Output the (X, Y) coordinate of the center of the cell containing the given text.  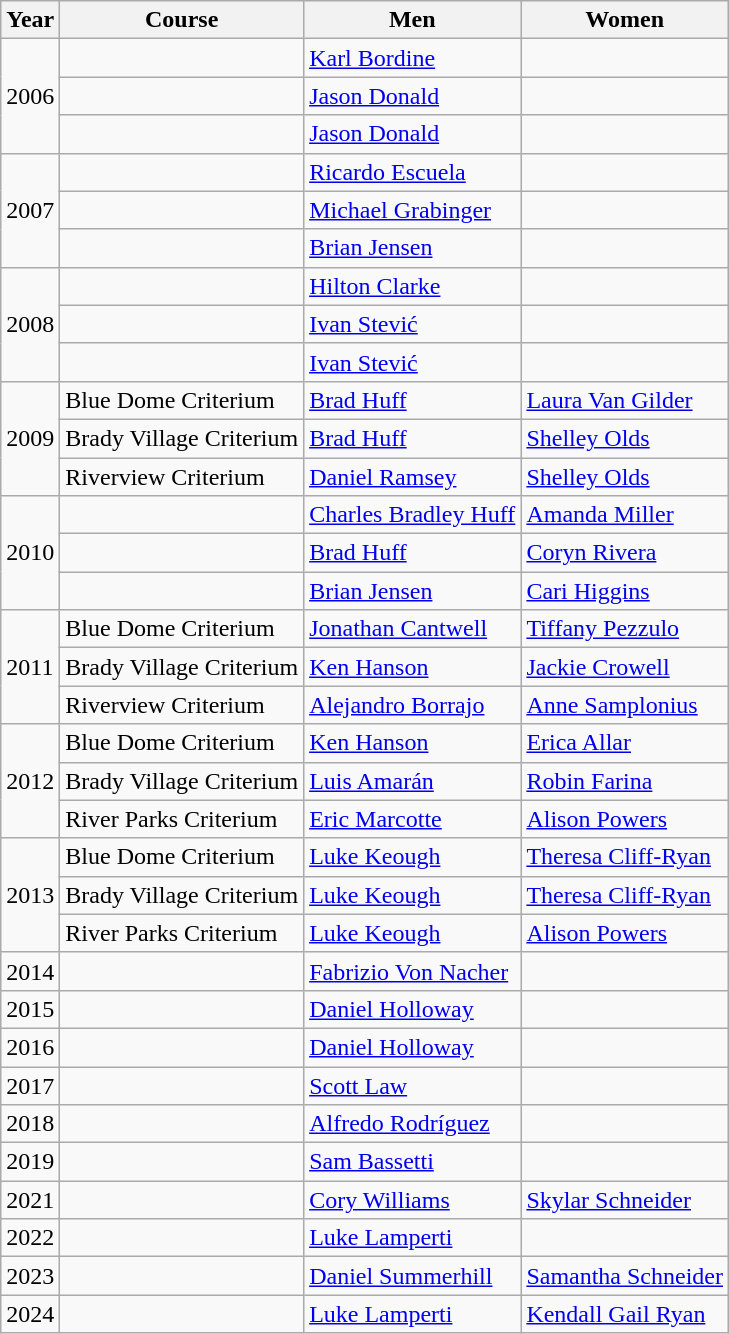
Tiffany Pezzulo (625, 629)
Daniel Summerhill (412, 1276)
Jackie Crowell (625, 667)
2017 (30, 1085)
Laura Van Gilder (625, 400)
2014 (30, 971)
2024 (30, 1314)
Cari Higgins (625, 591)
2008 (30, 324)
Michael Grabinger (412, 210)
Cory Williams (412, 1200)
2010 (30, 553)
Year (30, 20)
2016 (30, 1047)
Jonathan Cantwell (412, 629)
2009 (30, 438)
Men (412, 20)
Fabrizio Von Nacher (412, 971)
Karl Bordine (412, 58)
Alfredo Rodríguez (412, 1124)
2006 (30, 96)
2023 (30, 1276)
Kendall Gail Ryan (625, 1314)
Alejandro Borrajo (412, 705)
2012 (30, 781)
2019 (30, 1162)
Robin Farina (625, 781)
Hilton Clarke (412, 286)
2007 (30, 210)
2013 (30, 895)
2022 (30, 1238)
Women (625, 20)
2011 (30, 667)
Luis Amarán (412, 781)
Anne Samplonius (625, 705)
Erica Allar (625, 743)
Sam Bassetti (412, 1162)
2018 (30, 1124)
Samantha Schneider (625, 1276)
Charles Bradley Huff (412, 515)
Scott Law (412, 1085)
2015 (30, 1009)
Coryn Rivera (625, 553)
Daniel Ramsey (412, 477)
Course (182, 20)
Skylar Schneider (625, 1200)
Eric Marcotte (412, 819)
2021 (30, 1200)
Ricardo Escuela (412, 172)
Amanda Miller (625, 515)
